Determine the [x, y] coordinate at the center of the cell enclosing the given text.  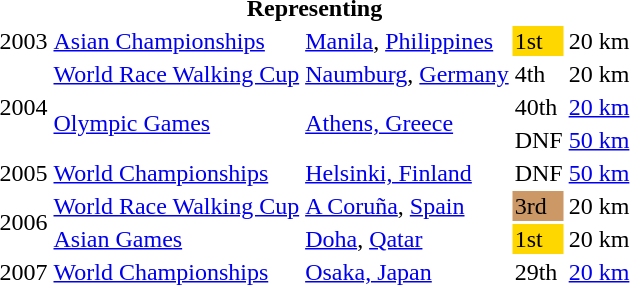
Doha, Qatar [408, 239]
Asian Games [176, 239]
Athens, Greece [408, 124]
4th [538, 74]
Manila, Philippines [408, 41]
Olympic Games [176, 124]
Helsinki, Finland [408, 173]
A Coruña, Spain [408, 206]
3rd [538, 206]
Naumburg, Germany [408, 74]
Asian Championships [176, 41]
40th [538, 107]
World Championships [176, 173]
